Output the [X, Y] coordinate of the center of the cell containing the given text.  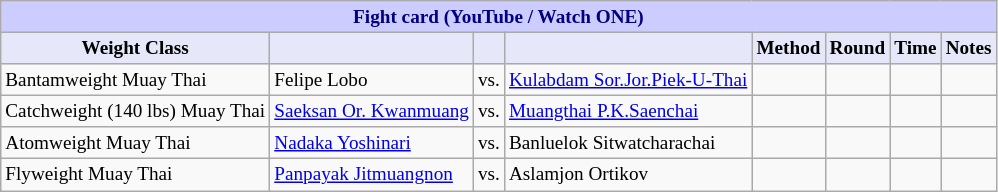
Panpayak Jitmuangnon [372, 175]
Nadaka Yoshinari [372, 143]
Atomweight Muay Thai [136, 143]
Catchweight (140 lbs) Muay Thai [136, 111]
Fight card (YouTube / Watch ONE) [498, 17]
Weight Class [136, 48]
Aslamjon Ortikov [628, 175]
Round [858, 48]
Saeksan Or. Kwanmuang [372, 111]
Bantamweight Muay Thai [136, 80]
Time [916, 48]
Felipe Lobo [372, 80]
Kulabdam Sor.Jor.Piek-U-Thai [628, 80]
Muangthai P.K.Saenchai [628, 111]
Banluelok Sitwatcharachai [628, 143]
Flyweight Muay Thai [136, 175]
Method [788, 48]
Notes [968, 48]
